From the cell containing the given text, extract its center point as (X, Y) coordinate. 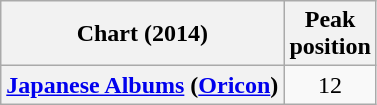
Peakposition (330, 34)
Chart (2014) (142, 34)
12 (330, 85)
Japanese Albums (Oricon) (142, 85)
